Locate the cell with the specified text and output its [x, y] center coordinate. 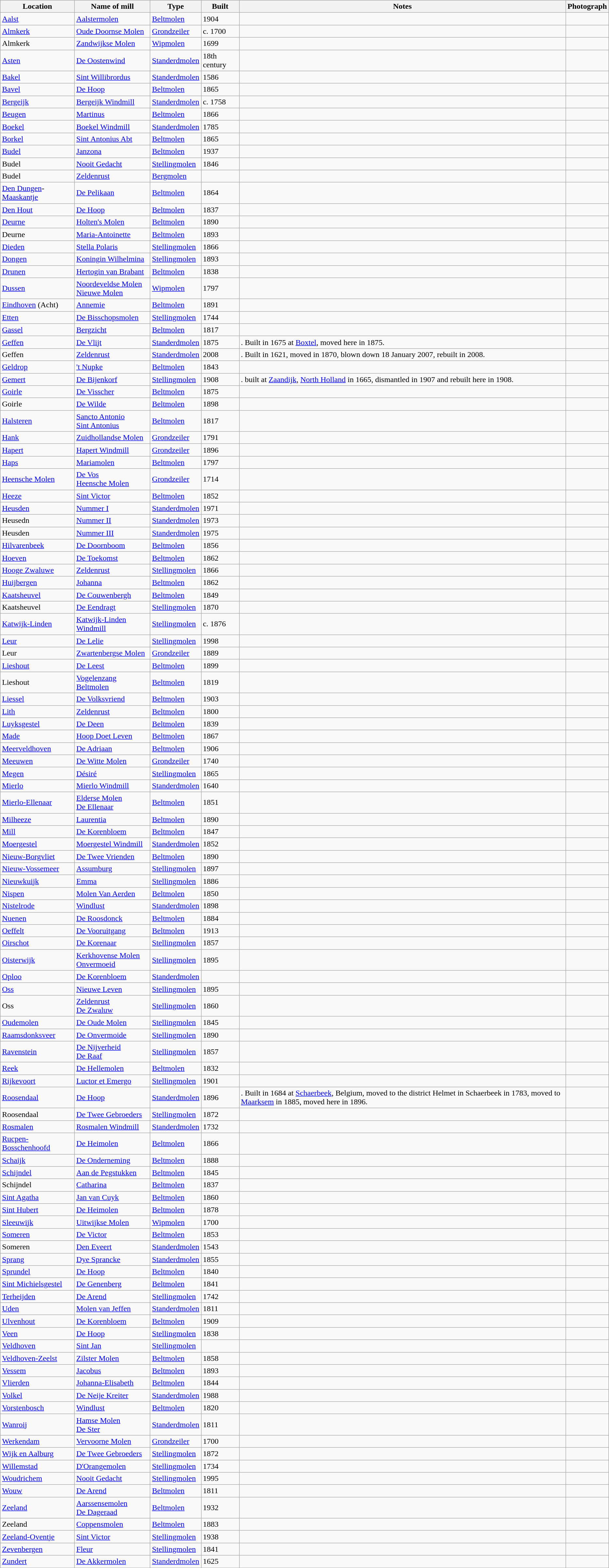
Jacobus [113, 1371]
De Hellemolen [113, 1069]
Hilvarenbeek [37, 545]
Hoop Doet Leven [113, 736]
Maria-Antoinette [113, 234]
Sleeuwijk [37, 1222]
Hertogin van Brabant [113, 272]
Raamsdonksveer [37, 1035]
Sprundel [37, 1272]
Bergeijk [37, 102]
De Doornboom [113, 545]
1932 [220, 1508]
AarssensemolenDe Dageraad [113, 1508]
Hamse MolenDe Ster [113, 1424]
Den Hout [37, 210]
c. 1876 [220, 624]
1849 [220, 595]
Coppensmolen [113, 1524]
Zeeland-Oventje [37, 1537]
De Neije Kreiter [113, 1395]
1901 [220, 1081]
De Couwenbergh [113, 595]
Heensche Molen [37, 479]
Zuidhollandse Molen [113, 438]
Oeffelt [37, 931]
De Deen [113, 724]
Ulvenhout [37, 1321]
Hoeven [37, 558]
Heeze [37, 496]
Luyksgestel [37, 724]
Nuenen [37, 918]
De Leest [113, 666]
Vorstenbosch [37, 1408]
Nispen [37, 894]
Sint Agatha [37, 1197]
Ravenstein [37, 1052]
Sint Michielsgestel [37, 1284]
1891 [220, 305]
1975 [220, 533]
1832 [220, 1069]
De Vlijt [113, 342]
Sprang [37, 1259]
Oploo [37, 977]
1820 [220, 1408]
Kerkhovense MolenOnvermoeid [113, 960]
Veldhoven-Zeelst [37, 1358]
De Bisschopsmolen [113, 317]
Luctor et Emergo [113, 1081]
Wanroij [37, 1424]
Geldrop [37, 367]
1785 [220, 126]
Schaijk [37, 1160]
1714 [220, 479]
Zilster Molen [113, 1358]
Terheijden [37, 1296]
Nieuw-Vossemeer [37, 869]
Milheeze [37, 819]
Elderse MolenDe Ellenaar [113, 803]
1913 [220, 931]
1938 [220, 1537]
De Witte Molen [113, 761]
Gemert [37, 379]
1870 [220, 607]
1899 [220, 666]
Type [176, 7]
Johanna [113, 582]
De VosHeensche Molen [113, 479]
Katwijk-Linden [37, 624]
Photograph [587, 7]
1886 [220, 881]
Nummer III [113, 533]
1850 [220, 894]
1897 [220, 869]
1586 [220, 77]
Fleur [113, 1549]
De Bijenkorf [113, 379]
Nummer I [113, 508]
Emma [113, 881]
Rosmalen [37, 1127]
Moergestel [37, 844]
De Victor [113, 1234]
1988 [220, 1395]
Dieden [37, 247]
Nummer II [113, 521]
1903 [220, 699]
1543 [220, 1247]
Nieuwe Leven [113, 989]
Molen Van Aerden [113, 894]
1909 [220, 1321]
. Built in 1675 at Boxtel, moved here in 1875. [402, 342]
1906 [220, 749]
Meerveldhoven [37, 749]
Werkendam [37, 1441]
De Oude Molen [113, 1022]
Rosmalen Windmill [113, 1127]
Name of mill [113, 7]
Molen van Jeffen [113, 1309]
1878 [220, 1210]
Koningin Wilhelmina [113, 259]
1732 [220, 1127]
1864 [220, 193]
1744 [220, 317]
Den Dungen-Maaskantje [37, 193]
De Roosdonck [113, 918]
Den Eveert [113, 1247]
De Visscher [113, 392]
1971 [220, 508]
Beugen [37, 114]
Vlierden [37, 1383]
Etten [37, 317]
Sint Willibrordus [113, 77]
De Akkermolen [113, 1561]
c. 1700 [220, 31]
1884 [220, 918]
De Korenaar [113, 943]
De Toekomst [113, 558]
Volkel [37, 1395]
De Lelie [113, 641]
Made [37, 736]
Drunen [37, 272]
Asten [37, 60]
18th century [220, 60]
Vessem [37, 1371]
Wouw [37, 1491]
De Oostenwind [113, 60]
1883 [220, 1524]
1791 [220, 438]
Woudrichem [37, 1479]
Aalst [37, 19]
Haps [37, 462]
Rucpen-Bosschenhoofd [37, 1143]
1908 [220, 379]
Bergmolen [176, 176]
1856 [220, 545]
Heusedn [37, 521]
Stella Polaris [113, 247]
Oirschot [37, 943]
Lith [37, 711]
Bergzicht [113, 330]
Nistelrode [37, 906]
1867 [220, 736]
De Pelikaan [113, 193]
Dye Sprancke [113, 1259]
1840 [220, 1272]
Dongen [37, 259]
1625 [220, 1561]
1839 [220, 724]
Meeuwen [37, 761]
Sint Jan [113, 1346]
1800 [220, 711]
2008 [220, 354]
Sancto AntonioSint Antonius [113, 421]
Sint Antonius Abt [113, 139]
. Built in 1684 at Schaerbeek, Belgium, moved to the district Helmet in Schaerbeek in 1783, moved to Maarksem in 1885, moved here in 1896. [402, 1098]
Huijbergen [37, 582]
Bergeijk Windmill [113, 102]
Désiré [113, 773]
1819 [220, 682]
Reek [37, 1069]
Rijkevoort [37, 1081]
Bavel [37, 89]
Wijk en Aalburg [37, 1454]
Bakel [37, 77]
De Genenberg [113, 1284]
Moergestel Windmill [113, 844]
Assumburg [113, 869]
Aan de Pegstukken [113, 1173]
D'Orangemolen [113, 1466]
VogelenzangBeltmolen [113, 682]
1998 [220, 641]
De Twee Vrienden [113, 857]
Gassel [37, 330]
1888 [220, 1160]
Johanna-Elisabeth [113, 1383]
Zundert [37, 1561]
1904 [220, 19]
Mierlo-Ellenaar [37, 803]
1995 [220, 1479]
. built at Zaandijk, North Holland in 1665, dismantled in 1907 and rebuilt here in 1908. [402, 379]
1855 [220, 1259]
Veldhoven [37, 1346]
1889 [220, 653]
Built [220, 7]
1843 [220, 367]
Annemie [113, 305]
Mariamolen [113, 462]
Mierlo Windmill [113, 786]
Hapert Windmill [113, 450]
Jan van Cuyk [113, 1197]
Vervoorne Molen [113, 1441]
Uden [37, 1309]
Boekel [37, 126]
ZeldenrustDe Zwaluw [113, 1005]
De Onderneming [113, 1160]
Aalstermolen [113, 19]
Liessel [37, 699]
Oude Doornse Molen [113, 31]
De NijverheidDe Raaf [113, 1052]
Hapert [37, 450]
De Volksvriend [113, 699]
Sint Hubert [37, 1210]
De Eendragt [113, 607]
1844 [220, 1383]
Veen [37, 1334]
Zwartenbergse Molen [113, 653]
Nieuw-Borgvliet [37, 857]
Holten's Molen [113, 222]
Boekel Windmill [113, 126]
Noordeveldse MolenNieuwe Molen [113, 288]
Dussen [37, 288]
Uitwijkse Molen [113, 1222]
Hank [37, 438]
1734 [220, 1466]
Mierlo [37, 786]
1846 [220, 164]
c. 1758 [220, 102]
Martinus [113, 114]
Mill [37, 832]
De Adriaan [113, 749]
Katwijk-Linden Windmill [113, 624]
De Vooruitgang [113, 931]
1973 [220, 521]
Willemstad [37, 1466]
Notes [402, 7]
Halsteren [37, 421]
1699 [220, 44]
Janzona [113, 151]
Location [37, 7]
1851 [220, 803]
1740 [220, 761]
Hooge Zwaluwe [37, 570]
Borkel [37, 139]
1937 [220, 151]
1853 [220, 1234]
1640 [220, 786]
1847 [220, 832]
Zevenbergen [37, 1549]
Oisterwijk [37, 960]
1742 [220, 1296]
Nieuwkuijk [37, 881]
. Built in 1621, moved in 1870, blown down 18 January 2007, rebuilt in 2008. [402, 354]
De Onvermoide [113, 1035]
't Nupke [113, 367]
De Wilde [113, 404]
Megen [37, 773]
Zandwijkse Molen [113, 44]
1858 [220, 1358]
Laurentia [113, 819]
Catharina [113, 1185]
Oudemolen [37, 1022]
Eindhoven (Acht) [37, 305]
